For the text-containing cell, return its midpoint in [X, Y] coordinate format. 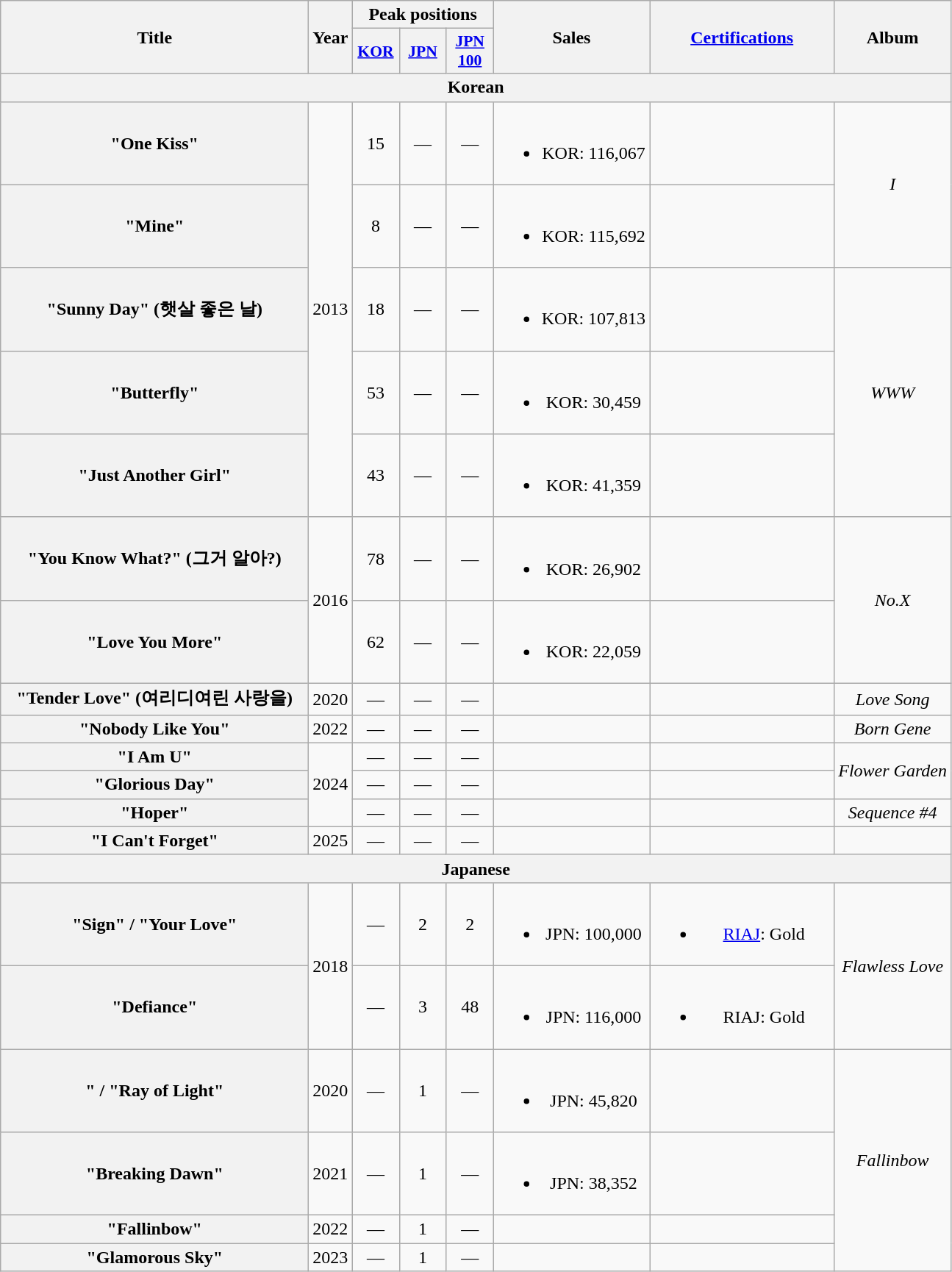
2023 [331, 1257]
43 [376, 475]
"Love You More" [154, 641]
"I Am U" [154, 757]
Certifications [742, 37]
Flower Garden [892, 771]
53 [376, 393]
"Breaking Dawn" [154, 1173]
Love Song [892, 698]
"You Know What?" (그거 알아?) [154, 559]
KOR [376, 51]
2021 [331, 1173]
KOR: 26,902 [571, 559]
Year [331, 37]
"Hoper" [154, 812]
Flawless Love [892, 965]
2016 [331, 600]
2013 [331, 309]
KOR: 41,359 [571, 475]
JPN100 [470, 51]
"Tender Love" (여리디여린 사랑을) [154, 698]
78 [376, 559]
Album [892, 37]
"I Can't Forget" [154, 840]
Born Gene [892, 729]
Sequence #4 [892, 812]
JPN: 38,352 [571, 1173]
"Nobody Like You" [154, 729]
" / "Ray of Light" [154, 1090]
18 [376, 309]
"Sunny Day" (햇살 좋은 날) [154, 309]
"Fallinbow" [154, 1229]
3 [423, 1007]
I [892, 185]
"One Kiss" [154, 143]
Sales [571, 37]
Korean [476, 87]
KOR: 107,813 [571, 309]
2024 [331, 785]
WWW [892, 393]
2018 [331, 965]
KOR: 30,459 [571, 393]
"Glamorous Sky" [154, 1257]
JPN [423, 51]
JPN: 116,000 [571, 1007]
48 [470, 1007]
15 [376, 143]
KOR: 116,067 [571, 143]
2025 [331, 840]
Fallinbow [892, 1160]
"Defiance" [154, 1007]
JPN: 100,000 [571, 923]
KOR: 22,059 [571, 641]
No.X [892, 600]
"Butterfly" [154, 393]
"Sign" / "Your Love" [154, 923]
JPN: 45,820 [571, 1090]
"Mine" [154, 226]
"Just Another Girl" [154, 475]
"Glorious Day" [154, 785]
Title [154, 37]
8 [376, 226]
Japanese [476, 868]
62 [376, 641]
KOR: 115,692 [571, 226]
Peak positions [423, 15]
